For the text-containing cell, return its midpoint in (x, y) coordinate format. 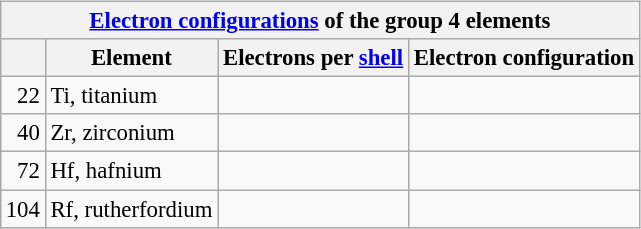
72 (22, 171)
Electron configurations of the group 4 elements (320, 21)
Electrons per shell (314, 58)
Zr, zirconium (132, 133)
22 (22, 96)
40 (22, 133)
Electron configuration (524, 58)
104 (22, 209)
Element (132, 58)
Rf, rutherfordium (132, 209)
Hf, hafnium (132, 171)
Ti, titanium (132, 96)
